Provide the (x, y) coordinate of the cell's center where the given text is located.  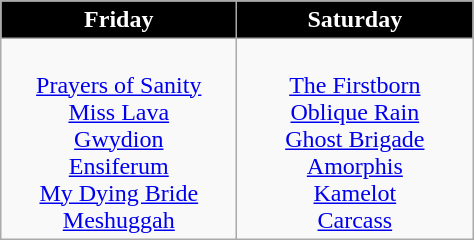
Prayers of Sanity Miss Lava Gwydion Ensiferum My Dying Bride Meshuggah (119, 139)
The Firstborn Oblique Rain Ghost Brigade Amorphis Kamelot Carcass (355, 139)
Friday (119, 20)
Saturday (355, 20)
